Output the [X, Y] coordinate of the center of the cell containing the given text.  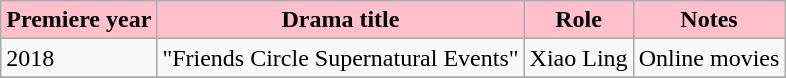
Xiao Ling [578, 58]
2018 [79, 58]
Role [578, 20]
Drama title [340, 20]
Online movies [709, 58]
Premiere year [79, 20]
Notes [709, 20]
"Friends Circle Supernatural Events" [340, 58]
